Identify which cell holds the provided text, then report its [x, y] central coordinate. 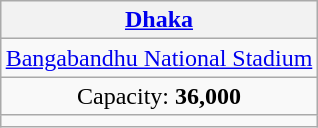
Capacity: 36,000 [159, 96]
Dhaka [159, 20]
Bangabandhu National Stadium [159, 58]
